Identify which cell holds the provided text, then report its (X, Y) central coordinate. 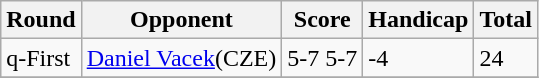
q-First (41, 58)
5-7 5-7 (322, 58)
Daniel Vacek(CZE) (182, 58)
Round (41, 20)
-4 (418, 58)
24 (506, 58)
Handicap (418, 20)
Total (506, 20)
Score (322, 20)
Opponent (182, 20)
